Capture the cell that displays the provided text and extract its [x, y] central coordinate. 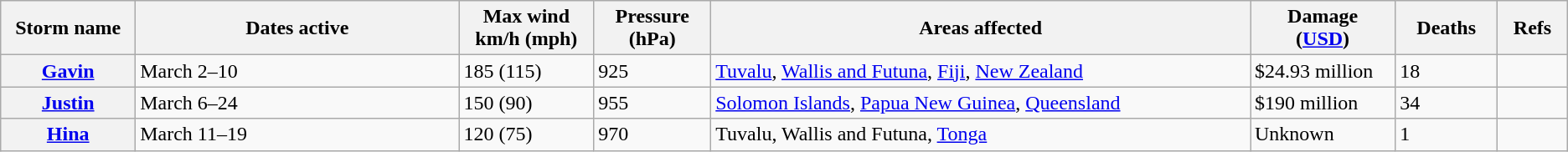
18 [1447, 71]
34 [1447, 103]
Hina [69, 134]
Damage(USD) [1322, 28]
185 (115) [526, 71]
$24.93 million [1322, 71]
Gavin [69, 71]
Tuvalu, Wallis and Futuna, Tonga [981, 134]
955 [652, 103]
150 (90) [526, 103]
Refs [1533, 28]
$190 million [1322, 103]
Max windkm/h (mph) [526, 28]
120 (75) [526, 134]
March 2–10 [297, 71]
March 6–24 [297, 103]
925 [652, 71]
March 11–19 [297, 134]
Unknown [1322, 134]
Storm name [69, 28]
Dates active [297, 28]
Deaths [1447, 28]
Solomon Islands, Papua New Guinea, Queensland [981, 103]
1 [1447, 134]
Tuvalu, Wallis and Futuna, Fiji, New Zealand [981, 71]
Pressure(hPa) [652, 28]
Areas affected [981, 28]
970 [652, 134]
Justin [69, 103]
